Determine the (x, y) coordinate at the center of the cell enclosing the given text.  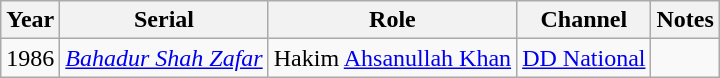
Year (30, 20)
Notes (685, 20)
Role (392, 20)
Hakim Ahsanullah Khan (392, 58)
DD National (584, 58)
Bahadur Shah Zafar (164, 58)
Serial (164, 20)
1986 (30, 58)
Channel (584, 20)
